Locate the cell with the specified text and output its (x, y) center coordinate. 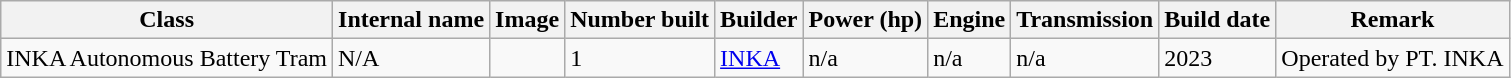
Builder (759, 20)
2023 (1218, 58)
INKA (759, 58)
Power (hp) (866, 20)
Number built (640, 20)
INKA Autonomous Battery Tram (167, 58)
Operated by PT. INKA (1392, 58)
Build date (1218, 20)
Transmission (1085, 20)
1 (640, 58)
Image (528, 20)
Internal name (412, 20)
Class (167, 20)
Remark (1392, 20)
Engine (970, 20)
N/A (412, 58)
